Return the [X, Y] coordinate for the center point of the cell that contains the specified text.  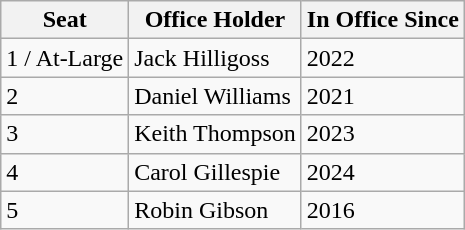
Carol Gillespie [216, 172]
Keith Thompson [216, 134]
1 / At-Large [65, 58]
2023 [382, 134]
2024 [382, 172]
Daniel Williams [216, 96]
3 [65, 134]
Office Holder [216, 20]
2022 [382, 58]
Seat [65, 20]
Robin Gibson [216, 210]
In Office Since [382, 20]
Jack Hilligoss [216, 58]
2 [65, 96]
2021 [382, 96]
2016 [382, 210]
5 [65, 210]
4 [65, 172]
